Return the [X, Y] coordinate for the center point of the cell that contains the specified text.  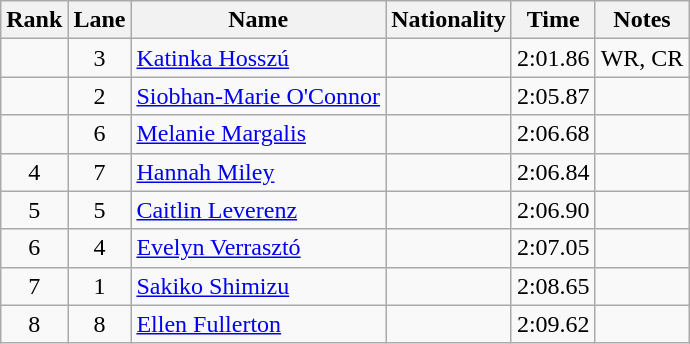
2:05.87 [553, 96]
Siobhan-Marie O'Connor [258, 96]
Rank [34, 20]
Name [258, 20]
2 [100, 96]
Katinka Hosszú [258, 58]
1 [100, 286]
2:06.68 [553, 134]
Ellen Fullerton [258, 324]
Evelyn Verrasztó [258, 248]
2:09.62 [553, 324]
Caitlin Leverenz [258, 210]
Lane [100, 20]
2:06.90 [553, 210]
2:01.86 [553, 58]
3 [100, 58]
2:07.05 [553, 248]
Sakiko Shimizu [258, 286]
2:06.84 [553, 172]
Nationality [449, 20]
Notes [642, 20]
2:08.65 [553, 286]
Hannah Miley [258, 172]
Time [553, 20]
Melanie Margalis [258, 134]
WR, CR [642, 58]
